Locate the cell with the specified text and output its (x, y) center coordinate. 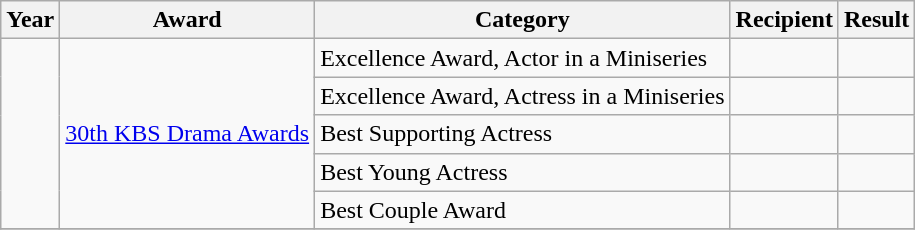
Excellence Award, Actor in a Miniseries (522, 58)
Best Supporting Actress (522, 134)
Award (188, 20)
Excellence Award, Actress in a Miniseries (522, 96)
Result (876, 20)
Year (30, 20)
30th KBS Drama Awards (188, 134)
Best Couple Award (522, 210)
Best Young Actress (522, 172)
Recipient (784, 20)
Category (522, 20)
